Locate the cell with the specified text and output its (x, y) center coordinate. 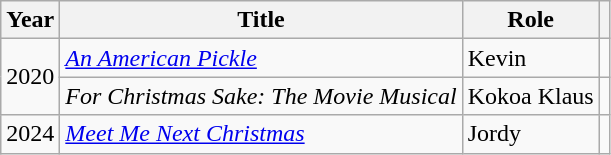
Kevin (530, 58)
2024 (30, 134)
Kokoa Klaus (530, 96)
Role (530, 20)
Meet Me Next Christmas (261, 134)
An American Pickle (261, 58)
Title (261, 20)
2020 (30, 77)
Year (30, 20)
For Christmas Sake: The Movie Musical (261, 96)
Jordy (530, 134)
